Return the (X, Y) coordinate for the center point of the cell that contains the specified text.  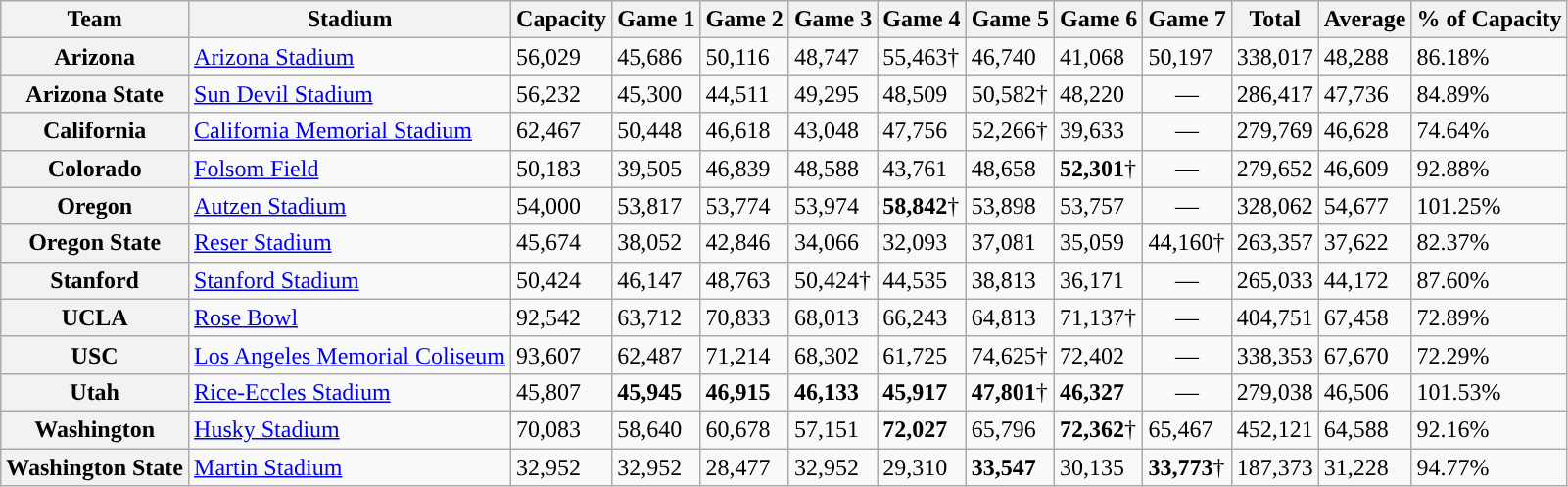
92.88% (1489, 169)
48,288 (1365, 57)
45,686 (656, 57)
46,740 (1010, 57)
48,220 (1098, 94)
Washington (95, 429)
41,068 (1098, 57)
60,678 (744, 429)
45,945 (656, 392)
Martin Stadium (351, 467)
44,160† (1187, 243)
53,757 (1098, 206)
Stanford Stadium (351, 280)
Arizona State (95, 94)
% of Capacity (1489, 20)
71,137† (1098, 317)
33,547 (1010, 467)
Oregon State (95, 243)
48,763 (744, 280)
43,048 (832, 131)
42,846 (744, 243)
68,013 (832, 317)
53,774 (744, 206)
48,588 (832, 169)
72,402 (1098, 355)
Game 3 (832, 20)
50,424 (562, 280)
404,751 (1275, 317)
30,135 (1098, 467)
55,463† (922, 57)
Colorado (95, 169)
71,214 (744, 355)
279,652 (1275, 169)
Total (1275, 20)
338,017 (1275, 57)
44,511 (744, 94)
45,807 (562, 392)
50,197 (1187, 57)
92.16% (1489, 429)
UCLA (95, 317)
52,266† (1010, 131)
68,302 (832, 355)
87.60% (1489, 280)
286,417 (1275, 94)
Utah (95, 392)
48,658 (1010, 169)
Sun Devil Stadium (351, 94)
Stadium (351, 20)
265,033 (1275, 280)
39,505 (656, 169)
35,059 (1098, 243)
338,353 (1275, 355)
46,327 (1098, 392)
46,915 (744, 392)
70,083 (562, 429)
54,677 (1365, 206)
86.18% (1489, 57)
Washington State (95, 467)
56,232 (562, 94)
45,917 (922, 392)
187,373 (1275, 467)
58,842† (922, 206)
Folsom Field (351, 169)
Arizona Stadium (351, 57)
56,029 (562, 57)
Game 4 (922, 20)
Arizona (95, 57)
California Memorial Stadium (351, 131)
Rose Bowl (351, 317)
65,796 (1010, 429)
46,609 (1365, 169)
48,747 (832, 57)
34,066 (832, 243)
74.64% (1489, 131)
57,151 (832, 429)
64,588 (1365, 429)
USC (95, 355)
72,027 (922, 429)
263,357 (1275, 243)
101.25% (1489, 206)
50,448 (656, 131)
62,487 (656, 355)
452,121 (1275, 429)
43,761 (922, 169)
66,243 (922, 317)
36,171 (1098, 280)
28,477 (744, 467)
53,817 (656, 206)
62,467 (562, 131)
50,183 (562, 169)
82.37% (1489, 243)
Husky Stadium (351, 429)
Game 6 (1098, 20)
45,300 (656, 94)
48,509 (922, 94)
Capacity (562, 20)
53,898 (1010, 206)
70,833 (744, 317)
44,172 (1365, 280)
49,295 (832, 94)
93,607 (562, 355)
37,622 (1365, 243)
33,773† (1187, 467)
63,712 (656, 317)
46,839 (744, 169)
72.89% (1489, 317)
279,769 (1275, 131)
279,038 (1275, 392)
Rice-Eccles Stadium (351, 392)
37,081 (1010, 243)
Game 2 (744, 20)
32,093 (922, 243)
72.29% (1489, 355)
84.89% (1489, 94)
39,633 (1098, 131)
31,228 (1365, 467)
Los Angeles Memorial Coliseum (351, 355)
38,052 (656, 243)
Reser Stadium (351, 243)
Oregon (95, 206)
94.77% (1489, 467)
67,458 (1365, 317)
52,301† (1098, 169)
Stanford (95, 280)
328,062 (1275, 206)
67,670 (1365, 355)
47,756 (922, 131)
Average (1365, 20)
54,000 (562, 206)
44,535 (922, 280)
53,974 (832, 206)
72,362† (1098, 429)
Game 1 (656, 20)
Autzen Stadium (351, 206)
64,813 (1010, 317)
65,467 (1187, 429)
47,736 (1365, 94)
46,133 (832, 392)
29,310 (922, 467)
45,674 (562, 243)
Game 5 (1010, 20)
92,542 (562, 317)
50,116 (744, 57)
58,640 (656, 429)
46,618 (744, 131)
101.53% (1489, 392)
74,625† (1010, 355)
46,147 (656, 280)
50,582† (1010, 94)
61,725 (922, 355)
Team (95, 20)
Game 7 (1187, 20)
46,628 (1365, 131)
46,506 (1365, 392)
50,424† (832, 280)
38,813 (1010, 280)
California (95, 131)
47,801† (1010, 392)
